Return the [x, y] coordinate for the center point of the cell that contains the specified text.  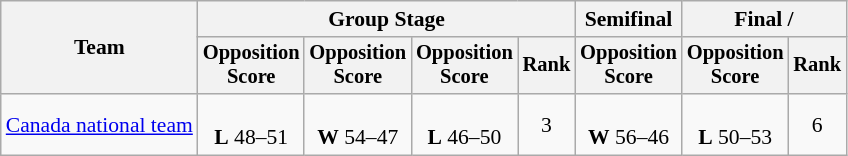
Team [100, 48]
3 [547, 124]
6 [817, 124]
Final / [764, 19]
Group Stage [386, 19]
Semifinal [628, 19]
L 46–50 [464, 124]
L 48–51 [252, 124]
W 56–46 [628, 124]
Canada national team [100, 124]
W 54–47 [358, 124]
L 50–53 [736, 124]
